Pinpoint the cell where the given text exists, returning its (X, Y) midpoint coordinate. 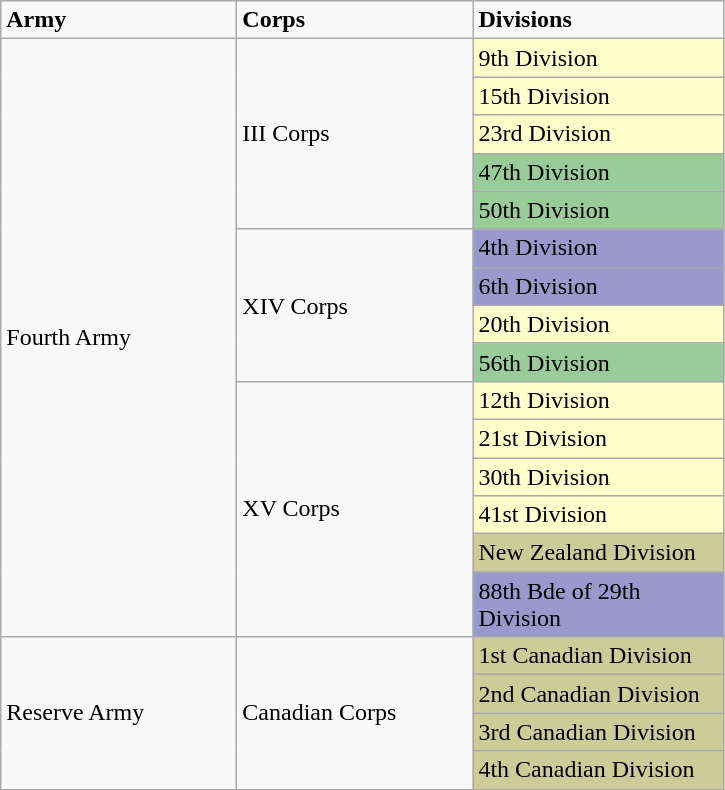
3rd Canadian Division (598, 732)
23rd Division (598, 134)
20th Division (598, 324)
4th Division (598, 248)
2nd Canadian Division (598, 694)
XV Corps (355, 508)
88th Bde of 29th Division (598, 604)
III Corps (355, 134)
41st Division (598, 515)
4th Canadian Division (598, 770)
9th Division (598, 58)
12th Division (598, 400)
XIV Corps (355, 305)
Corps (355, 20)
56th Division (598, 362)
30th Division (598, 477)
New Zealand Division (598, 553)
Fourth Army (119, 338)
Divisions (598, 20)
Canadian Corps (355, 713)
6th Division (598, 286)
15th Division (598, 96)
47th Division (598, 172)
Army (119, 20)
50th Division (598, 210)
Reserve Army (119, 713)
21st Division (598, 438)
1st Canadian Division (598, 656)
